From the cell containing the given text, extract its center point as [X, Y] coordinate. 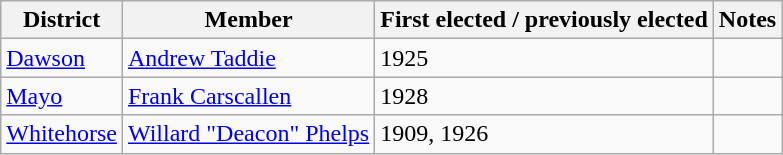
Willard "Deacon" Phelps [248, 134]
Mayo [62, 96]
Dawson [62, 58]
1909, 1926 [544, 134]
First elected / previously elected [544, 20]
1928 [544, 96]
1925 [544, 58]
Member [248, 20]
Whitehorse [62, 134]
Frank Carscallen [248, 96]
District [62, 20]
Andrew Taddie [248, 58]
Notes [747, 20]
